Provide the (X, Y) coordinate of the cell's center where the given text is located.  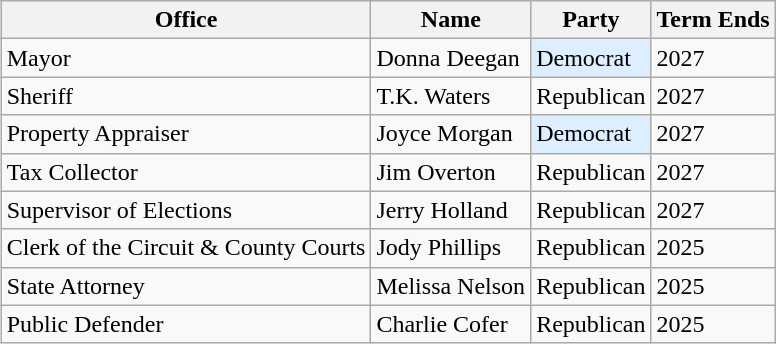
State Attorney (186, 286)
Jim Overton (451, 172)
Office (186, 20)
Melissa Nelson (451, 286)
Tax Collector (186, 172)
Joyce Morgan (451, 134)
Supervisor of Elections (186, 210)
Public Defender (186, 324)
Property Appraiser (186, 134)
Name (451, 20)
Mayor (186, 58)
T.K. Waters (451, 96)
Jerry Holland (451, 210)
Term Ends (713, 20)
Jody Phillips (451, 248)
Sheriff (186, 96)
Charlie Cofer (451, 324)
Party (591, 20)
Clerk of the Circuit & County Courts (186, 248)
Donna Deegan (451, 58)
